Provide the (x, y) coordinate of the cell's center where the given text is located.  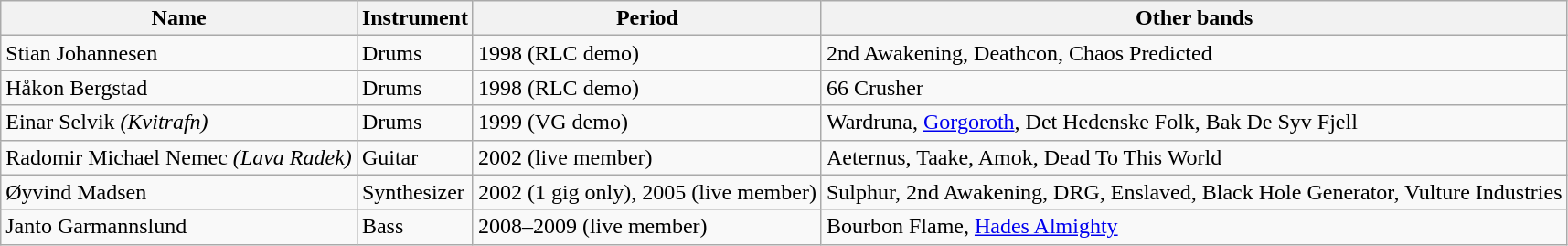
Instrument (415, 18)
Synthesizer (415, 192)
2002 (1 gig only), 2005 (live member) (647, 192)
Janto Garmannslund (179, 227)
Bourbon Flame, Hades Almighty (1194, 227)
Håkon Bergstad (179, 88)
Aeternus, Taake, Amok, Dead To This World (1194, 157)
66 Crusher (1194, 88)
2nd Awakening, Deathcon, Chaos Predicted (1194, 53)
2008–2009 (live member) (647, 227)
1999 (VG demo) (647, 123)
Radomir Michael Nemec (Lava Radek) (179, 157)
Other bands (1194, 18)
Wardruna, Gorgoroth, Det Hedenske Folk, Bak De Syv Fjell (1194, 123)
2002 (live member) (647, 157)
Øyvind Madsen (179, 192)
Stian Johannesen (179, 53)
Name (179, 18)
Sulphur, 2nd Awakening, DRG, Enslaved, Black Hole Generator, Vulture Industries (1194, 192)
Einar Selvik (Kvitrafn) (179, 123)
Period (647, 18)
Bass (415, 227)
Guitar (415, 157)
